Identify which cell holds the provided text, then report its [X, Y] central coordinate. 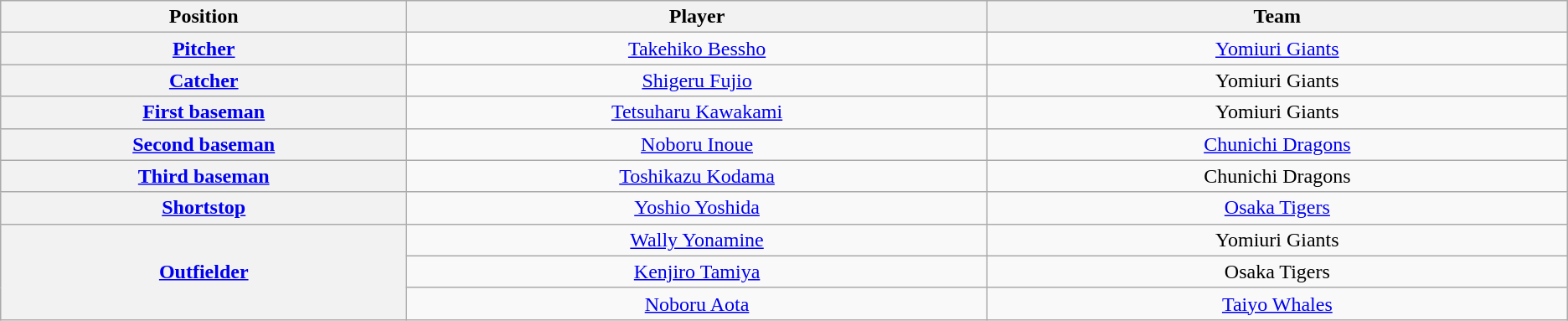
Third baseman [204, 176]
Noboru Inoue [697, 144]
Team [1277, 17]
Outfielder [204, 272]
Second baseman [204, 144]
Shortstop [204, 208]
Yoshio Yoshida [697, 208]
Catcher [204, 80]
Taiyo Whales [1277, 303]
First baseman [204, 112]
Shigeru Fujio [697, 80]
Kenjiro Tamiya [697, 272]
Toshikazu Kodama [697, 176]
Takehiko Bessho [697, 49]
Tetsuharu Kawakami [697, 112]
Pitcher [204, 49]
Position [204, 17]
Noboru Aota [697, 303]
Player [697, 17]
Wally Yonamine [697, 240]
